From the cell containing the given text, extract its center point as (x, y) coordinate. 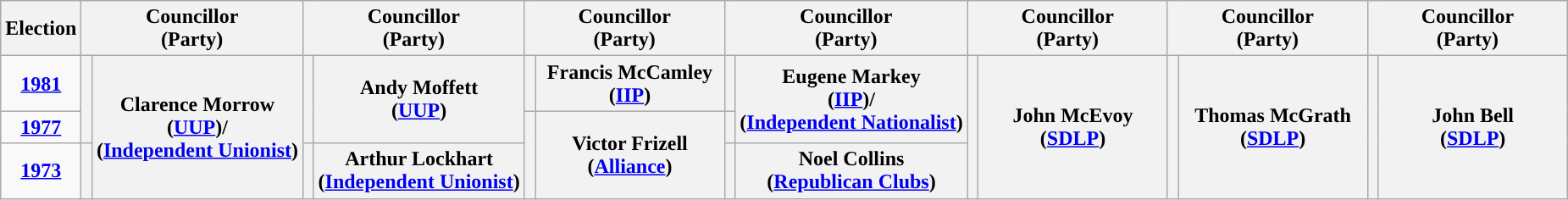
Clarence Morrow (UUP)/ (Independent Unionist) (197, 127)
Victor Frizell (Alliance) (630, 154)
John Bell (SDLP) (1473, 127)
1973 (41, 171)
Thomas McGrath (SDLP) (1273, 127)
Arthur Lockhart (Independent Unionist) (418, 171)
Andy Moffett (UUP) (418, 100)
Eugene Markey (IIP)/ (Independent Nationalist) (851, 100)
Francis McCamley (IIP) (630, 83)
John McEvoy (SDLP) (1073, 127)
1981 (41, 83)
Election (41, 29)
1977 (41, 127)
Noel Collins (Republican Clubs) (851, 171)
